Identify which cell holds the provided text, then report its [X, Y] central coordinate. 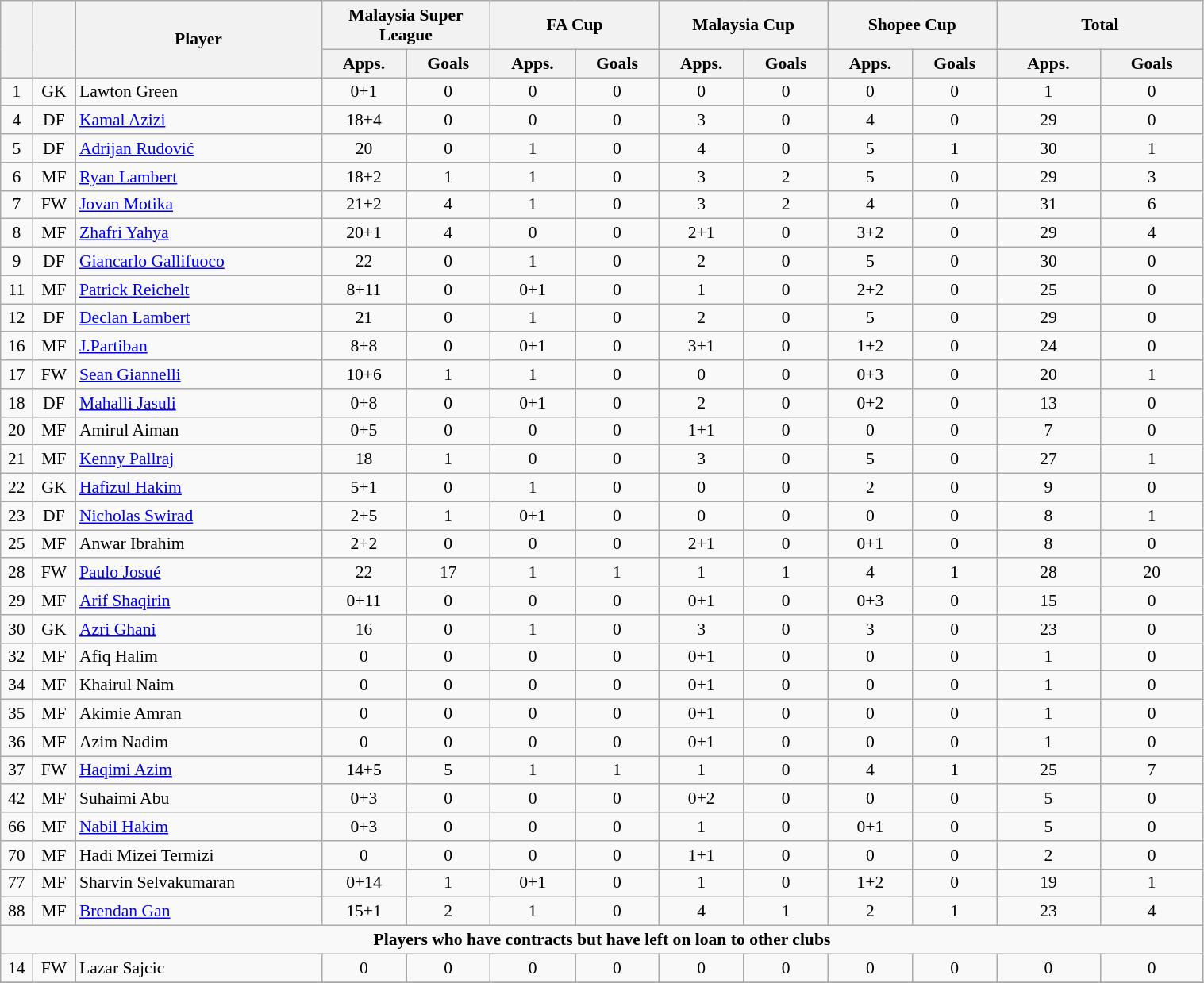
20+1 [364, 233]
8+8 [364, 347]
70 [17, 855]
Nicholas Swirad [198, 516]
66 [17, 827]
Malaysia Cup [743, 25]
Suhaimi Abu [198, 799]
Anwar Ibrahim [198, 544]
34 [17, 685]
0+11 [364, 601]
Lawton Green [198, 92]
3+1 [702, 347]
5+1 [364, 488]
Player [198, 40]
Jovan Motika [198, 205]
8+11 [364, 290]
Sharvin Selvakumaran [198, 883]
Declan Lambert [198, 318]
Players who have contracts but have left on loan to other clubs [602, 940]
36 [17, 742]
13 [1049, 403]
Mahalli Jasuli [198, 403]
Total [1100, 25]
88 [17, 912]
Adrijan Rudović [198, 148]
19 [1049, 883]
Kamal Azizi [198, 121]
11 [17, 290]
21+2 [364, 205]
Malaysia Super League [406, 25]
Haqimi Azim [198, 770]
32 [17, 657]
Brendan Gan [198, 912]
14+5 [364, 770]
Nabil Hakim [198, 827]
Amirul Aiman [198, 431]
Azri Ghani [198, 629]
31 [1049, 205]
Ryan Lambert [198, 177]
Shopee Cup [913, 25]
FA Cup [575, 25]
12 [17, 318]
Azim Nadim [198, 742]
27 [1049, 459]
J.Partiban [198, 347]
77 [17, 883]
37 [17, 770]
Lazar Sajcic [198, 968]
Hafizul Hakim [198, 488]
0+8 [364, 403]
Arif Shaqirin [198, 601]
15+1 [364, 912]
42 [17, 799]
0+5 [364, 431]
10+6 [364, 374]
Afiq Halim [198, 657]
15 [1049, 601]
14 [17, 968]
Khairul Naim [198, 685]
18+4 [364, 121]
Patrick Reichelt [198, 290]
0+14 [364, 883]
Akimie Amran [198, 714]
Zhafri Yahya [198, 233]
Hadi Mizei Termizi [198, 855]
35 [17, 714]
24 [1049, 347]
Kenny Pallraj [198, 459]
2+5 [364, 516]
Giancarlo Gallifuoco [198, 262]
Sean Giannelli [198, 374]
3+2 [870, 233]
18+2 [364, 177]
Paulo Josué [198, 573]
